Pinpoint the cell where the given text exists, returning its (x, y) midpoint coordinate. 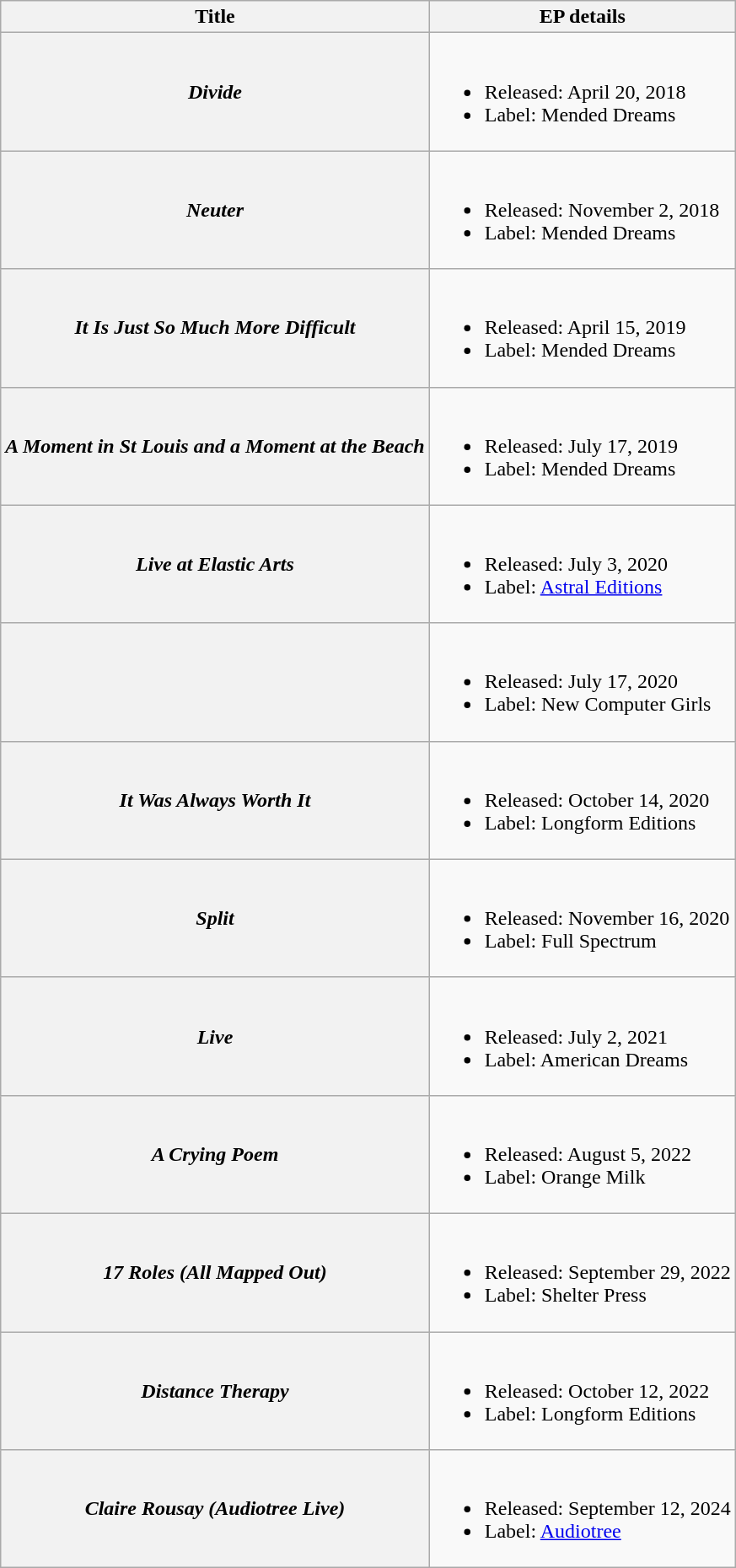
Released: October 14, 2020Label: Longform Editions (582, 800)
Released: July 17, 2019Label: Mended Dreams (582, 446)
Released: April 15, 2019Label: Mended Dreams (582, 328)
Split (215, 918)
Released: September 12, 2024Label: Audiotree (582, 1509)
Released: October 12, 2022Label: Longform Editions (582, 1391)
Neuter (215, 210)
Live at Elastic Arts (215, 564)
Divide (215, 92)
Released: November 2, 2018Label: Mended Dreams (582, 210)
17 Roles (All Mapped Out) (215, 1272)
Released: July 2, 2021Label: American Dreams (582, 1036)
Live (215, 1036)
It Is Just So Much More Difficult (215, 328)
Claire Rousay (Audiotree Live) (215, 1509)
Released: April 20, 2018Label: Mended Dreams (582, 92)
EP details (582, 17)
Distance Therapy (215, 1391)
A Crying Poem (215, 1154)
A Moment in St Louis and a Moment at the Beach (215, 446)
Released: August 5, 2022Label: Orange Milk (582, 1154)
Released: July 3, 2020Label: Astral Editions (582, 564)
Released: November 16, 2020Label: Full Spectrum (582, 918)
Released: September 29, 2022Label: Shelter Press (582, 1272)
It Was Always Worth It (215, 800)
Released: July 17, 2020Label: New Computer Girls (582, 682)
Title (215, 17)
